Find where the given text appears and provide that cell's center as [x, y] coordinate. 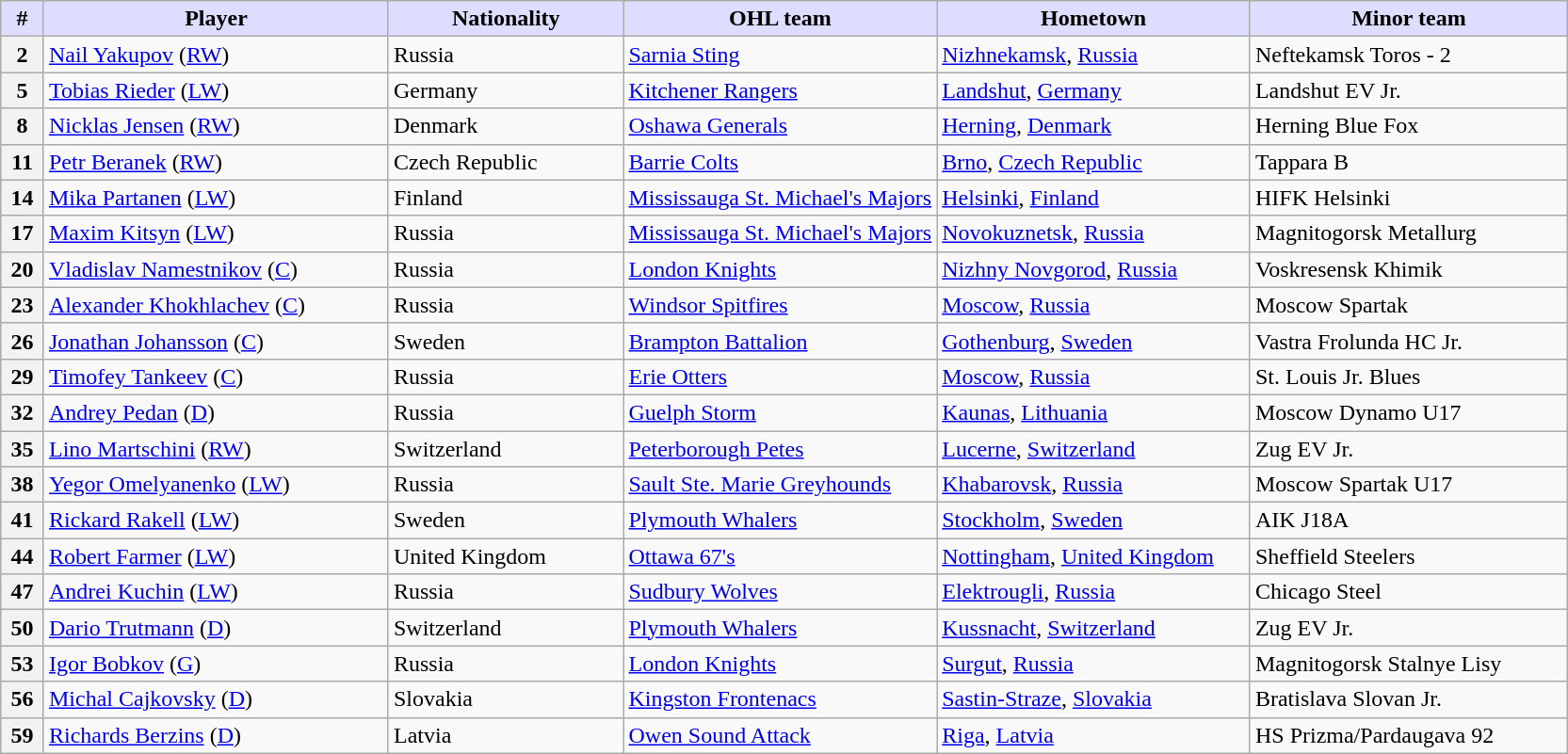
29 [23, 377]
United Kingdom [506, 556]
32 [23, 412]
Tobias Rieder (LW) [216, 90]
Igor Bobkov (G) [216, 664]
Andrei Kuchin (LW) [216, 592]
Kingston Frontenacs [780, 699]
8 [23, 126]
Stockholm, Sweden [1094, 521]
Lino Martschini (RW) [216, 449]
Petr Beranek (RW) [216, 162]
Elektrougli, Russia [1094, 592]
Peterborough Petes [780, 449]
Dario Trutmann (D) [216, 628]
HIFK Helsinki [1409, 198]
Vastra Frolunda HC Jr. [1409, 341]
Nizhny Novgorod, Russia [1094, 269]
Kaunas, Lithuania [1094, 412]
Gothenburg, Sweden [1094, 341]
Barrie Colts [780, 162]
Kitchener Rangers [780, 90]
Herning, Denmark [1094, 126]
Nicklas Jensen (RW) [216, 126]
Lucerne, Switzerland [1094, 449]
# [23, 19]
Nail Yakupov (RW) [216, 55]
Slovakia [506, 699]
26 [23, 341]
20 [23, 269]
Bratislava Slovan Jr. [1409, 699]
Sastin-Straze, Slovakia [1094, 699]
Surgut, Russia [1094, 664]
Mika Partanen (LW) [216, 198]
AIK J18A [1409, 521]
Novokuznetsk, Russia [1094, 233]
Moscow Dynamo U17 [1409, 412]
Tappara B [1409, 162]
Denmark [506, 126]
47 [23, 592]
Finland [506, 198]
17 [23, 233]
Kussnacht, Switzerland [1094, 628]
Brno, Czech Republic [1094, 162]
HS Prizma/Pardaugava 92 [1409, 735]
Ottawa 67's [780, 556]
Maxim Kitsyn (LW) [216, 233]
Khabarovsk, Russia [1094, 485]
Andrey Pedan (D) [216, 412]
Guelph Storm [780, 412]
St. Louis Jr. Blues [1409, 377]
Robert Farmer (LW) [216, 556]
Nottingham, United Kingdom [1094, 556]
50 [23, 628]
Magnitogorsk Metallurg [1409, 233]
5 [23, 90]
Herning Blue Fox [1409, 126]
59 [23, 735]
Voskresensk Khimik [1409, 269]
Sault Ste. Marie Greyhounds [780, 485]
Neftekamsk Toros - 2 [1409, 55]
56 [23, 699]
Erie Otters [780, 377]
Brampton Battalion [780, 341]
Player [216, 19]
44 [23, 556]
41 [23, 521]
Owen Sound Attack [780, 735]
53 [23, 664]
Moscow Spartak [1409, 305]
35 [23, 449]
Minor team [1409, 19]
Landshut, Germany [1094, 90]
Michal Cajkovsky (D) [216, 699]
Czech Republic [506, 162]
38 [23, 485]
Nationality [506, 19]
Chicago Steel [1409, 592]
Hometown [1094, 19]
Sarnia Sting [780, 55]
Windsor Spitfires [780, 305]
11 [23, 162]
Riga, Latvia [1094, 735]
Timofey Tankeev (C) [216, 377]
Jonathan Johansson (C) [216, 341]
Sudbury Wolves [780, 592]
Moscow Spartak U17 [1409, 485]
Oshawa Generals [780, 126]
Nizhnekamsk, Russia [1094, 55]
Sheffield Steelers [1409, 556]
Alexander Khokhlachev (C) [216, 305]
Richards Berzins (D) [216, 735]
Rickard Rakell (LW) [216, 521]
Latvia [506, 735]
OHL team [780, 19]
Germany [506, 90]
23 [23, 305]
Vladislav Namestnikov (C) [216, 269]
Yegor Omelyanenko (LW) [216, 485]
2 [23, 55]
14 [23, 198]
Landshut EV Jr. [1409, 90]
Magnitogorsk Stalnye Lisy [1409, 664]
Helsinki, Finland [1094, 198]
